Extract the [X, Y] coordinate from the center of the cell holding the provided text.  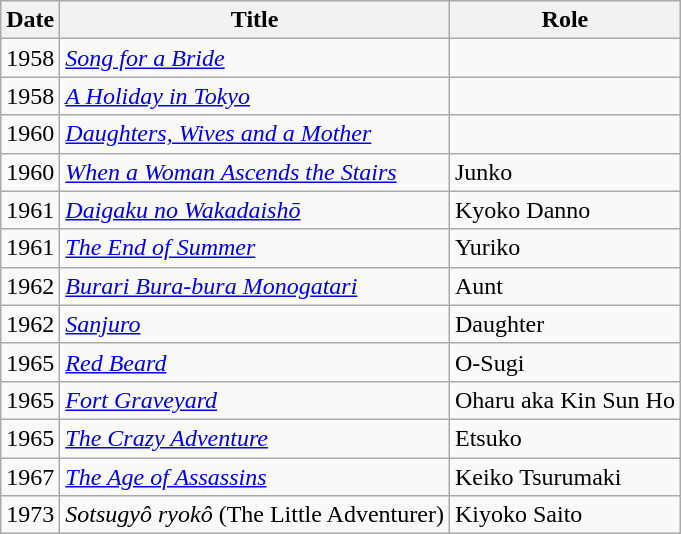
1973 [30, 515]
Yuriko [564, 248]
Kyoko Danno [564, 210]
Date [30, 20]
The Age of Assassins [255, 477]
A Holiday in Tokyo [255, 96]
When a Woman Ascends the Stairs [255, 172]
Daigaku no Wakadaishō [255, 210]
Role [564, 20]
Burari Bura-bura Monogatari [255, 286]
O-Sugi [564, 362]
1967 [30, 477]
Daughter [564, 324]
The End of Summer [255, 248]
Sotsugyô ryokô (The Little Adventurer) [255, 515]
The Crazy Adventure [255, 438]
Red Beard [255, 362]
Song for a Bride [255, 58]
Etsuko [564, 438]
Oharu aka Kin Sun Ho [564, 400]
Daughters, Wives and a Mother [255, 134]
Keiko Tsurumaki [564, 477]
Aunt [564, 286]
Title [255, 20]
Kiyoko Saito [564, 515]
Sanjuro [255, 324]
Junko [564, 172]
Fort Graveyard [255, 400]
